Output the (x, y) coordinate of the center of the cell containing the given text.  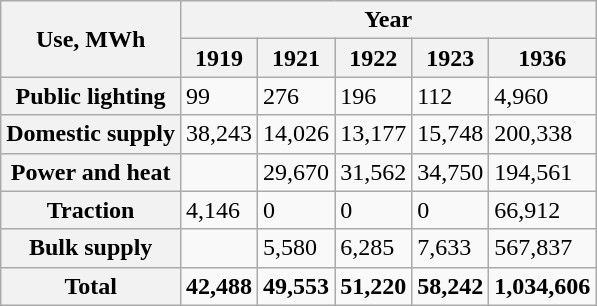
66,912 (542, 210)
1923 (450, 58)
4,960 (542, 96)
99 (218, 96)
Traction (91, 210)
6,285 (374, 248)
200,338 (542, 134)
194,561 (542, 172)
49,553 (296, 286)
1922 (374, 58)
29,670 (296, 172)
38,243 (218, 134)
5,580 (296, 248)
112 (450, 96)
51,220 (374, 286)
196 (374, 96)
15,748 (450, 134)
1936 (542, 58)
34,750 (450, 172)
Year (388, 20)
13,177 (374, 134)
276 (296, 96)
1921 (296, 58)
1,034,606 (542, 286)
567,837 (542, 248)
Bulk supply (91, 248)
58,242 (450, 286)
1919 (218, 58)
Public lighting (91, 96)
4,146 (218, 210)
7,633 (450, 248)
Use, MWh (91, 39)
Power and heat (91, 172)
Total (91, 286)
42,488 (218, 286)
14,026 (296, 134)
Domestic supply (91, 134)
31,562 (374, 172)
